Locate the cell with the specified text and output its (x, y) center coordinate. 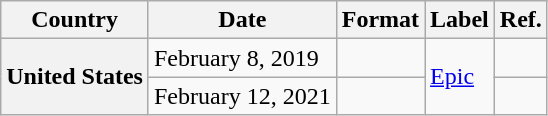
Date (242, 20)
Country (75, 20)
Label (460, 20)
Epic (460, 77)
Ref. (520, 20)
February 8, 2019 (242, 58)
February 12, 2021 (242, 96)
United States (75, 77)
Format (380, 20)
